Identify which cell holds the provided text, then report its [X, Y] central coordinate. 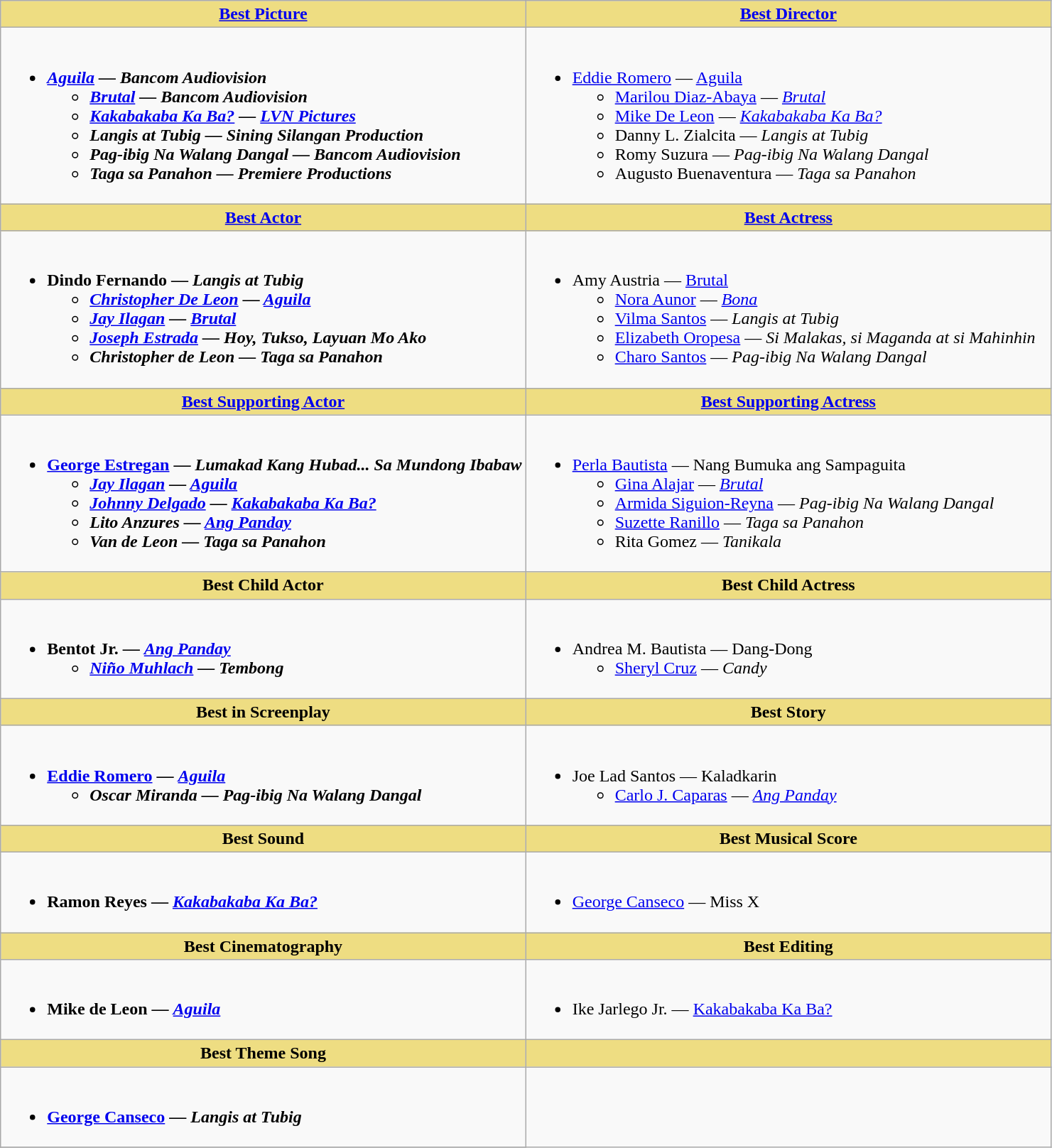
Ike Jarlego Jr. — Kakabakaba Ka Ba? [788, 1000]
Best Actor [263, 217]
Best Director [788, 14]
Best Child Actress [788, 585]
Best Picture [263, 14]
Joe Lad Santos — KaladkarinCarlo J. Caparas — Ang Panday [788, 775]
George Canseco — Miss X [788, 892]
Best Cinematography [263, 946]
Eddie Romero — AguilaOscar Miranda — Pag-ibig Na Walang Dangal [263, 775]
Best Supporting Actor [263, 401]
Best Story [788, 712]
Best Sound [263, 838]
Best Editing [788, 946]
Best Child Actor [263, 585]
Best Actress [788, 217]
Ramon Reyes — Kakabakaba Ka Ba? [263, 892]
Andrea M. Bautista — Dang-DongSheryl Cruz — Candy [788, 649]
Best Supporting Actress [788, 401]
Best Musical Score [788, 838]
Mike de Leon — Aguila [263, 1000]
Bentot Jr. — Ang PandayNiño Muhlach — Tembong [263, 649]
Best Theme Song [263, 1054]
George Canseco — Langis at Tubig [263, 1107]
Best in Screenplay [263, 712]
